Detect which cell encompasses the target text, then output its (x, y) center coordinate. 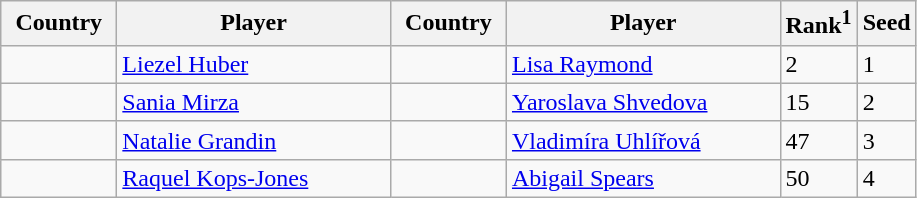
Raquel Kops-Jones (254, 178)
47 (818, 140)
Yaroslava Shvedova (643, 102)
3 (886, 140)
4 (886, 178)
Sania Mirza (254, 102)
Lisa Raymond (643, 64)
15 (818, 102)
Liezel Huber (254, 64)
50 (818, 178)
Abigail Spears (643, 178)
1 (886, 64)
Vladimíra Uhlířová (643, 140)
Natalie Grandin (254, 140)
Rank1 (818, 24)
Seed (886, 24)
